Capture the cell that displays the provided text and extract its [X, Y] central coordinate. 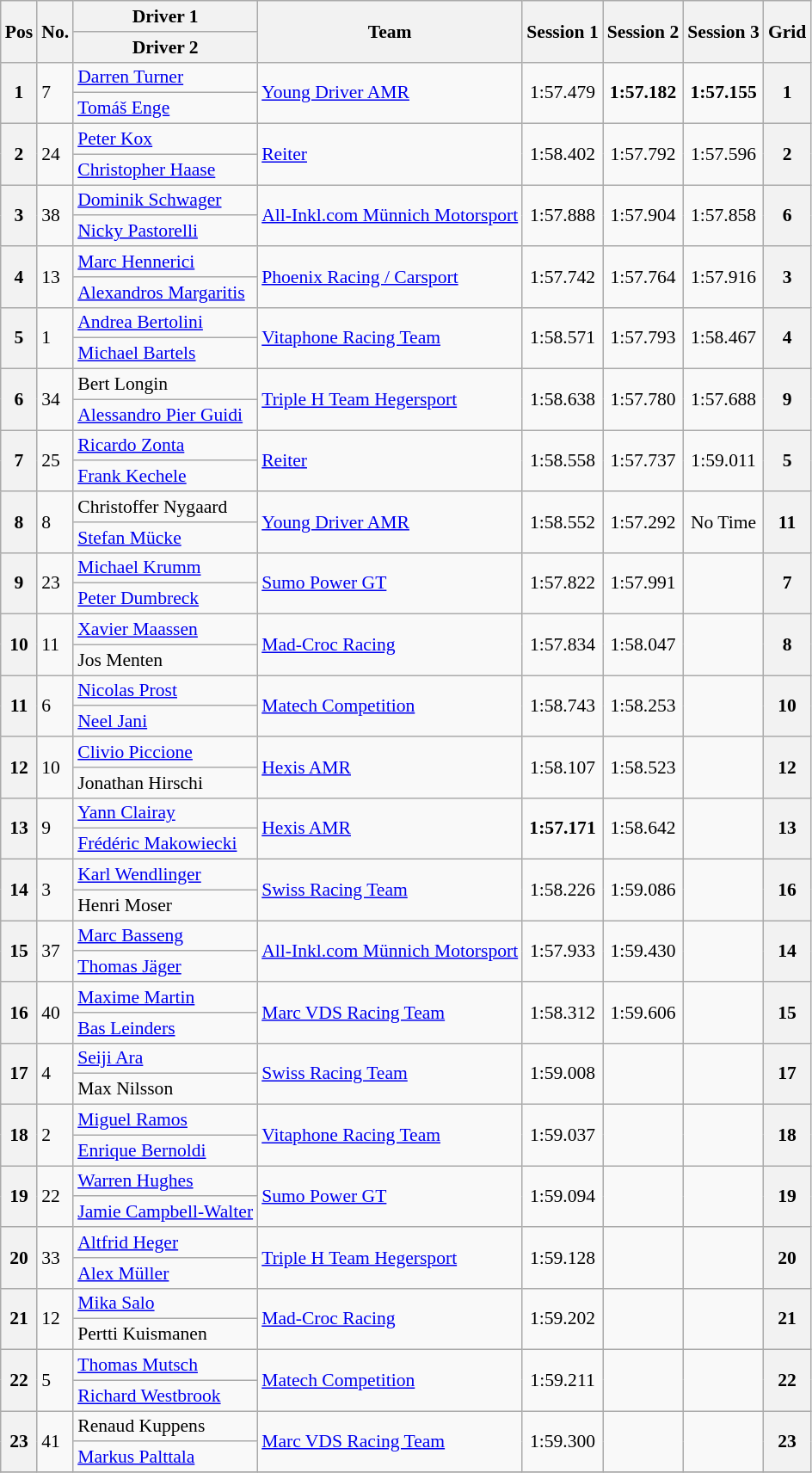
Mika Salo [165, 1304]
1:57.822 [563, 583]
Peter Kox [165, 139]
1:57.834 [563, 645]
Yann Clairay [165, 813]
Alessandro Pier Guidi [165, 415]
34 [55, 399]
Maxime Martin [165, 997]
Enrique Bernoldi [165, 1150]
Driver 1 [165, 16]
1:57.764 [643, 277]
Ricardo Zonta [165, 446]
Renaud Kuppens [165, 1427]
1:59.008 [563, 1074]
1:59.202 [563, 1318]
Christopher Haase [165, 169]
33 [55, 1258]
1:57.933 [563, 952]
1:59.606 [643, 1012]
Session 3 [723, 31]
1:59.300 [563, 1442]
1:59.086 [643, 890]
Frédéric Makowiecki [165, 844]
Peter Dumbreck [165, 599]
Dominik Schwager [165, 200]
Henri Moser [165, 905]
Miguel Ramos [165, 1120]
Marc Hennerici [165, 262]
Seiji Ara [165, 1058]
1:59.211 [563, 1380]
Andrea Bertolini [165, 323]
1:58.558 [563, 461]
1:57.479 [563, 93]
Michael Krumm [165, 568]
Neel Jani [165, 722]
1:59.128 [563, 1258]
Richard Westbrook [165, 1396]
Markus Palttala [165, 1458]
1:58.523 [643, 767]
Tomáš Enge [165, 108]
Michael Bartels [165, 354]
Phoenix Racing / Carsport [390, 277]
Jamie Campbell-Walter [165, 1212]
25 [55, 461]
Darren Turner [165, 77]
Christoffer Nygaard [165, 507]
1:57.742 [563, 277]
1:57.596 [723, 155]
1:57.858 [723, 215]
1:58.312 [563, 1012]
Max Nilsson [165, 1089]
Bert Longin [165, 385]
Jos Menten [165, 660]
Nicolas Prost [165, 691]
1:59.430 [643, 952]
Alexandros Margaritis [165, 293]
Nicky Pastorelli [165, 231]
No Time [723, 521]
1:57.904 [643, 215]
24 [55, 155]
1:58.552 [563, 521]
Pos [19, 31]
1:58.253 [643, 706]
Thomas Mutsch [165, 1365]
40 [55, 1012]
1:58.638 [563, 399]
1:58.467 [723, 337]
1:58.571 [563, 337]
1:57.792 [643, 155]
Warren Hughes [165, 1181]
1:57.292 [643, 521]
38 [55, 215]
Driver 2 [165, 47]
1:57.182 [643, 93]
1:57.888 [563, 215]
1:58.047 [643, 645]
41 [55, 1442]
Altfrid Heger [165, 1242]
1:57.171 [563, 828]
Clivio Piccione [165, 752]
1:57.793 [643, 337]
Jonathan Hirschi [165, 783]
Grid [788, 31]
Team [390, 31]
1:57.916 [723, 277]
1:58.642 [643, 828]
1:58.226 [563, 890]
Bas Leinders [165, 1028]
1:57.737 [643, 461]
Stefan Mücke [165, 538]
1:57.688 [723, 399]
1:59.094 [563, 1196]
No. [55, 31]
Thomas Jäger [165, 967]
1:59.037 [563, 1136]
1:58.402 [563, 155]
1:58.743 [563, 706]
37 [55, 952]
Pertti Kuismanen [165, 1334]
1:57.780 [643, 399]
Karl Wendlinger [165, 875]
Frank Kechele [165, 477]
Session 1 [563, 31]
Marc Basseng [165, 936]
1:57.991 [643, 583]
1:57.155 [723, 93]
1:59.011 [723, 461]
1:58.107 [563, 767]
Session 2 [643, 31]
Alex Müller [165, 1273]
Xavier Maassen [165, 630]
